Capture the cell that displays the provided text and extract its [x, y] central coordinate. 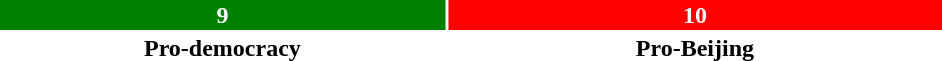
10 [695, 15]
9 [222, 15]
